Search for the cell housing the specified text and yield its (x, y) center coordinate. 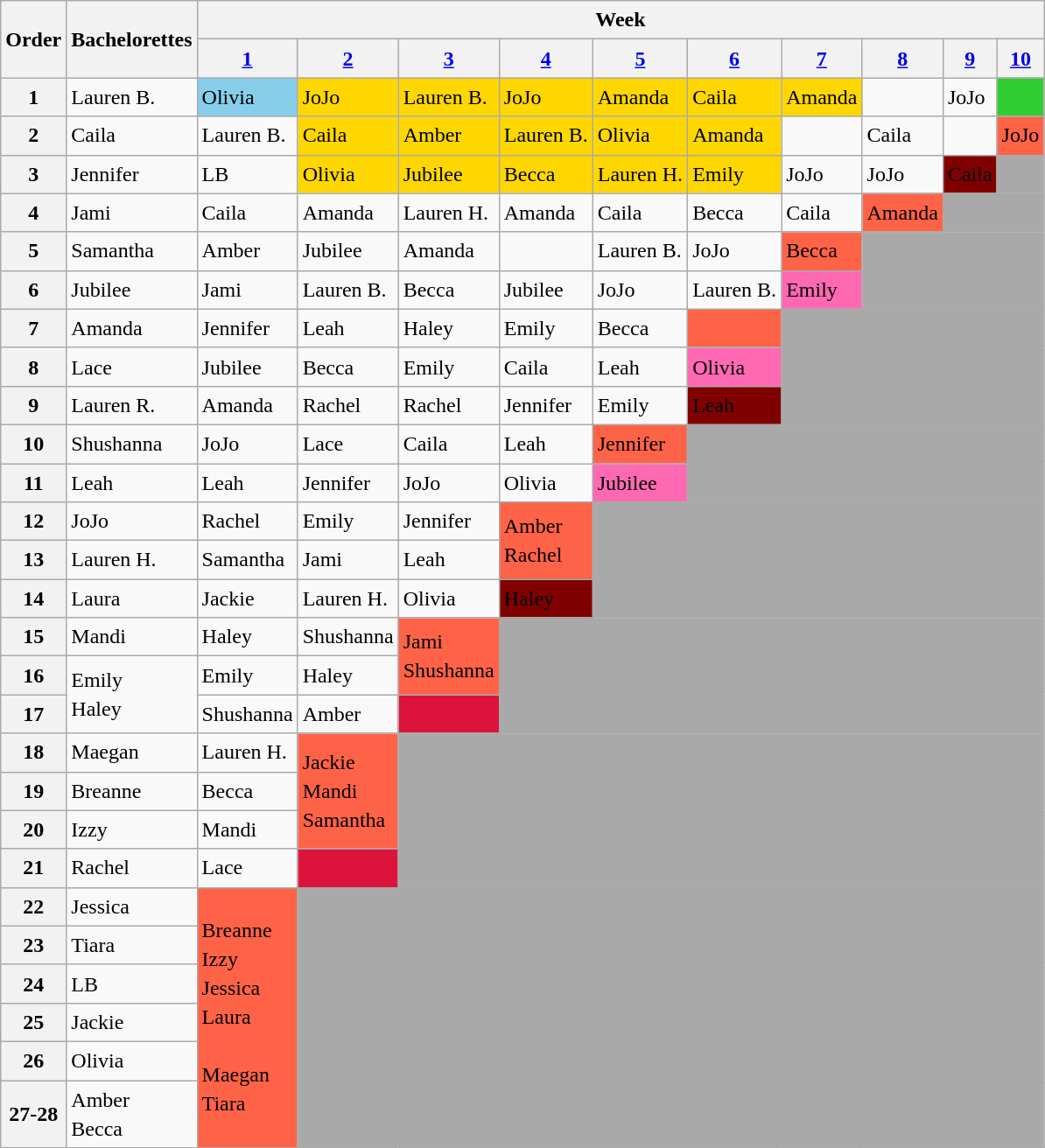
19 (33, 791)
EmilyHaley (131, 695)
27-28 (33, 1113)
16 (33, 675)
Izzy (131, 829)
23 (33, 945)
BreanneIzzyJessicaLauraMaeganTiara (247, 1017)
25 (33, 1022)
15 (33, 637)
Laura (131, 598)
17 (33, 714)
Bachelorettes (131, 39)
24 (33, 983)
Maegan (131, 752)
12 (33, 521)
Jessica (131, 906)
26 (33, 1060)
14 (33, 598)
21 (33, 868)
Breanne (131, 791)
JamiShushanna (448, 656)
13 (33, 560)
Order (33, 39)
11 (33, 483)
Lauren R. (131, 405)
20 (33, 829)
AmberBecca (131, 1113)
22 (33, 906)
Tiara (131, 945)
JackieMandiSamantha (348, 791)
AmberRachel (546, 541)
18 (33, 752)
Week (621, 20)
